For the text-containing cell, return its midpoint in (x, y) coordinate format. 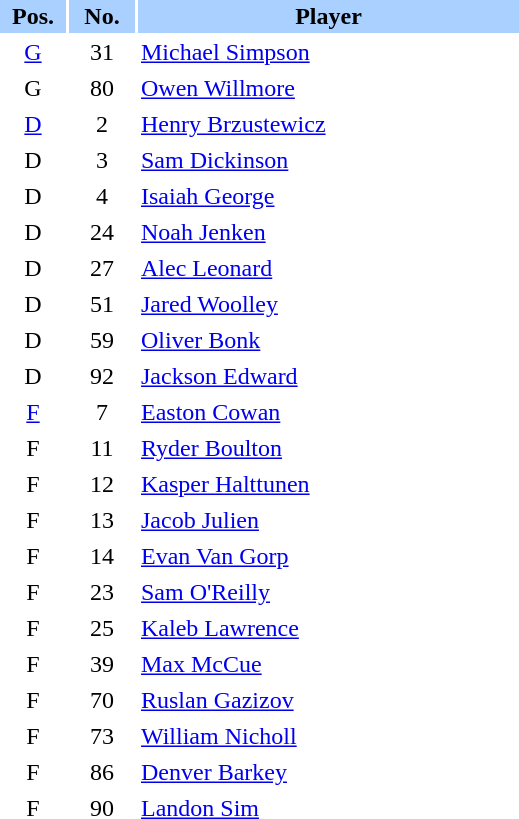
Oliver Bonk (328, 340)
No. (102, 16)
11 (102, 448)
Sam Dickinson (328, 160)
70 (102, 700)
Ruslan Gazizov (328, 700)
13 (102, 520)
2 (102, 124)
86 (102, 772)
Michael Simpson (328, 52)
Easton Cowan (328, 412)
14 (102, 556)
4 (102, 196)
23 (102, 592)
92 (102, 376)
25 (102, 628)
3 (102, 160)
Kasper Halttunen (328, 484)
31 (102, 52)
12 (102, 484)
William Nicholl (328, 736)
Henry Brzustewicz (328, 124)
24 (102, 232)
7 (102, 412)
Alec Leonard (328, 268)
Evan Van Gorp (328, 556)
Jackson Edward (328, 376)
Noah Jenken (328, 232)
39 (102, 664)
51 (102, 304)
Max McCue (328, 664)
Sam O'Reilly (328, 592)
Jacob Julien (328, 520)
73 (102, 736)
Kaleb Lawrence (328, 628)
Jared Woolley (328, 304)
Isaiah George (328, 196)
Denver Barkey (328, 772)
Player (328, 16)
Owen Willmore (328, 88)
27 (102, 268)
59 (102, 340)
Pos. (33, 16)
Ryder Boulton (328, 448)
80 (102, 88)
